Detect which cell encompasses the target text, then output its [x, y] center coordinate. 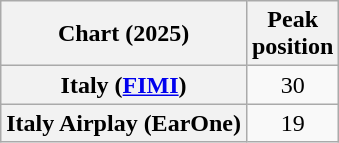
Italy (FIMI) [124, 85]
30 [292, 85]
19 [292, 123]
Chart (2025) [124, 34]
Italy Airplay (EarOne) [124, 123]
Peakposition [292, 34]
